Extract the (x, y) coordinate from the center of the cell holding the provided text.  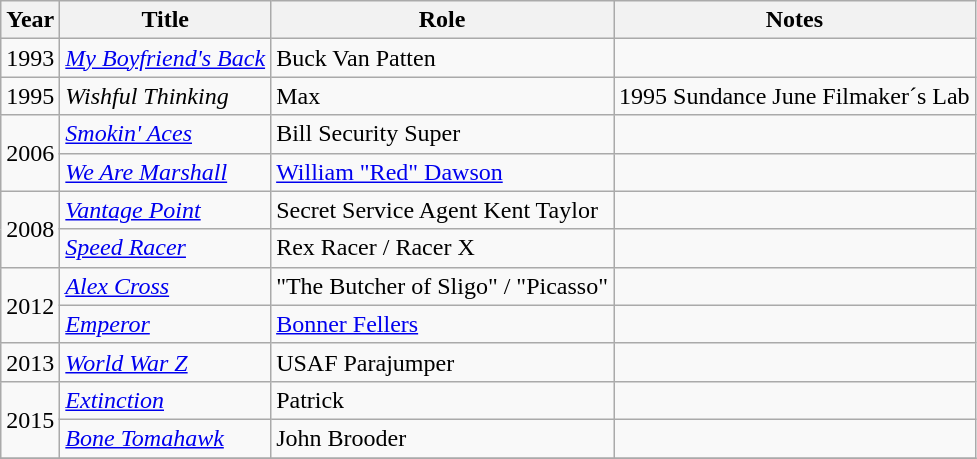
Rex Racer / Racer X (442, 248)
2013 (30, 362)
1995 (30, 96)
2015 (30, 419)
USAF Parajumper (442, 362)
Max (442, 96)
Bill Security Super (442, 134)
Vantage Point (166, 210)
1995 Sundance June Filmaker´s Lab (795, 96)
Emperor (166, 324)
Title (166, 20)
"The Butcher of Sligo" / "Picasso" (442, 286)
Speed Racer (166, 248)
Bone Tomahawk (166, 438)
My Boyfriend's Back (166, 58)
Role (442, 20)
John Brooder (442, 438)
Alex Cross (166, 286)
Bonner Fellers (442, 324)
Year (30, 20)
Smokin' Aces (166, 134)
We Are Marshall (166, 172)
2008 (30, 229)
Patrick (442, 400)
1993 (30, 58)
Secret Service Agent Kent Taylor (442, 210)
2012 (30, 305)
2006 (30, 153)
Notes (795, 20)
William "Red" Dawson (442, 172)
World War Z (166, 362)
Buck Van Patten (442, 58)
Wishful Thinking (166, 96)
Extinction (166, 400)
